Return the (x, y) coordinate for the center point of the cell that contains the specified text.  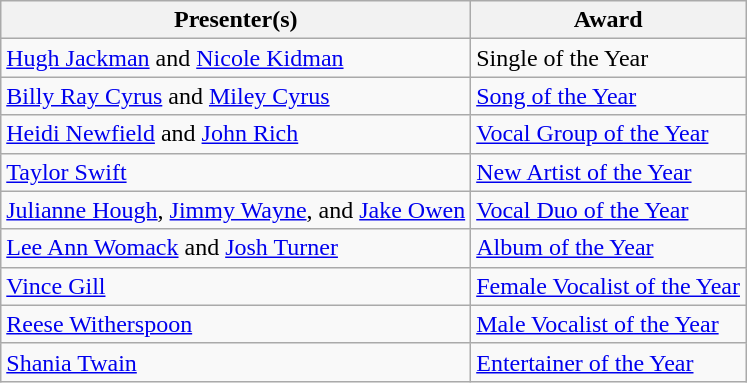
Lee Ann Womack and Josh Turner (236, 248)
Female Vocalist of the Year (608, 286)
Taylor Swift (236, 172)
Heidi Newfield and John Rich (236, 134)
Hugh Jackman and Nicole Kidman (236, 58)
Vocal Duo of the Year (608, 210)
Song of the Year (608, 96)
New Artist of the Year (608, 172)
Vocal Group of the Year (608, 134)
Shania Twain (236, 362)
Male Vocalist of the Year (608, 324)
Presenter(s) (236, 20)
Single of the Year (608, 58)
Reese Witherspoon (236, 324)
Julianne Hough, Jimmy Wayne, and Jake Owen (236, 210)
Award (608, 20)
Album of the Year (608, 248)
Billy Ray Cyrus and Miley Cyrus (236, 96)
Vince Gill (236, 286)
Entertainer of the Year (608, 362)
